Return the (X, Y) coordinate for the center point of the cell that contains the specified text.  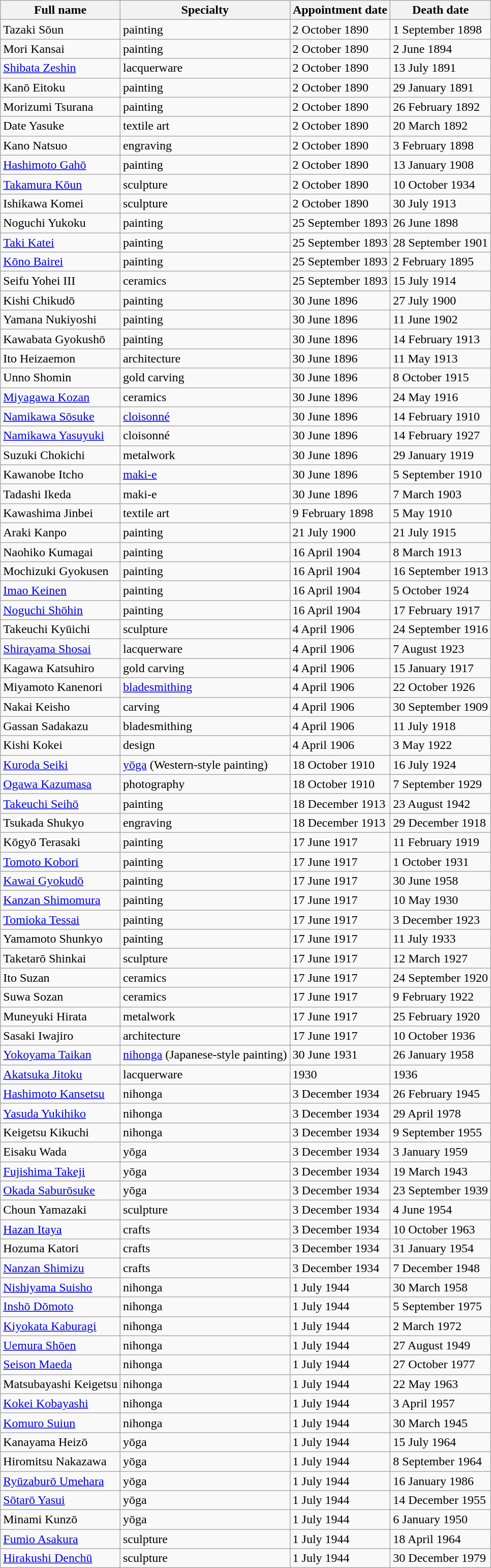
Hirakushi Denchū (60, 1558)
Kagawa Katsuhiro (60, 668)
27 August 1949 (441, 1345)
29 January 1891 (441, 87)
Full name (60, 10)
23 September 1939 (441, 1191)
10 October 1963 (441, 1229)
5 September 1910 (441, 474)
yōga (Western-style painting) (205, 765)
22 October 1926 (441, 687)
5 September 1975 (441, 1307)
Gassan Sadakazu (60, 726)
23 August 1942 (441, 803)
30 June 1958 (441, 881)
30 March 1945 (441, 1423)
Specialty (205, 10)
Tsukada Shukyo (60, 823)
Yamamoto Shunkyo (60, 939)
10 October 1936 (441, 1036)
18 April 1964 (441, 1539)
Yasuda Yukihiko (60, 1113)
Kawanobe Itcho (60, 474)
11 May 1913 (441, 358)
12 March 1927 (441, 958)
2 June 1894 (441, 49)
Hazan Itaya (60, 1229)
15 July 1964 (441, 1442)
15 July 1914 (441, 281)
Unno Shomin (60, 378)
7 August 1923 (441, 649)
10 May 1930 (441, 900)
14 December 1955 (441, 1500)
Muneyuki Hirata (60, 1016)
Hashimoto Kansetsu (60, 1094)
Eisaku Wada (60, 1152)
Miyagawa Kozan (60, 397)
10 October 1934 (441, 184)
Seifu Yohei III (60, 281)
Namikawa Sōsuke (60, 416)
Keigetsu Kikuchi (60, 1132)
8 October 1915 (441, 378)
Nishiyama Suisho (60, 1287)
15 January 1917 (441, 668)
Kōno Bairei (60, 262)
4 June 1954 (441, 1210)
1936 (441, 1074)
Naohiko Kumagai (60, 552)
Tomoto Kobori (60, 862)
5 October 1924 (441, 591)
14 February 1910 (441, 416)
1930 (340, 1074)
Sōtarō Yasui (60, 1500)
24 May 1916 (441, 397)
1 September 1898 (441, 29)
Fujishima Takeji (60, 1171)
30 June 1931 (340, 1055)
Yokoyama Taikan (60, 1055)
11 July 1933 (441, 939)
Takamura Kōun (60, 184)
Hozuma Katori (60, 1249)
Suzuki Chokichi (60, 455)
Kanayama Heizō (60, 1442)
Kawabata Gyokushō (60, 339)
Shibata Zeshin (60, 68)
Kano Natsuo (60, 145)
11 July 1918 (441, 726)
9 February 1922 (441, 997)
9 September 1955 (441, 1132)
24 September 1916 (441, 629)
Imao Keinen (60, 591)
Kōgyō Terasaki (60, 842)
30 September 1909 (441, 707)
Tazaki Sōun (60, 29)
Kokei Kobayashi (60, 1403)
3 December 1923 (441, 920)
Kuroda Seiki (60, 765)
27 October 1977 (441, 1365)
Hiromitsu Nakazawa (60, 1461)
Yamana Nukiyoshi (60, 320)
Tomioka Tessai (60, 920)
Takeuchi Kyūichi (60, 629)
Kawashima Jinbei (60, 513)
8 September 1964 (441, 1461)
22 May 1963 (441, 1384)
29 January 1919 (441, 455)
Namikawa Yasuyuki (60, 436)
Ito Heizaemon (60, 358)
Matsubayashi Keigetsu (60, 1384)
Seison Maeda (60, 1365)
8 March 1913 (441, 552)
25 February 1920 (441, 1016)
Komuro Suiun (60, 1423)
Inshō Dōmoto (60, 1307)
Kawai Gyokudō (60, 881)
30 July 1913 (441, 203)
Noguchi Shōhin (60, 610)
26 February 1945 (441, 1094)
Minami Kunzō (60, 1520)
3 January 1959 (441, 1152)
Ogawa Kazumasa (60, 784)
Kanzan Shimomura (60, 900)
Kiyokata Kaburagi (60, 1326)
26 June 1898 (441, 223)
13 January 1908 (441, 165)
Fumio Asakura (60, 1539)
11 June 1902 (441, 320)
nihonga (Japanese-style painting) (205, 1055)
Mori Kansai (60, 49)
30 March 1958 (441, 1287)
7 March 1903 (441, 494)
24 September 1920 (441, 978)
Kishi Kokei (60, 745)
14 February 1927 (441, 436)
2 March 1972 (441, 1326)
photography (205, 784)
Ryūzaburō Umehara (60, 1481)
30 December 1979 (441, 1558)
13 July 1891 (441, 68)
Miyamoto Kanenori (60, 687)
16 September 1913 (441, 571)
28 September 1901 (441, 243)
Akatsuka Jitoku (60, 1074)
29 April 1978 (441, 1113)
3 April 1957 (441, 1403)
Hashimoto Gahō (60, 165)
17 February 1917 (441, 610)
Choun Yamazaki (60, 1210)
27 July 1900 (441, 300)
26 February 1892 (441, 107)
Shirayama Shosai (60, 649)
19 March 1943 (441, 1171)
Suwa Sozan (60, 997)
Taki Katei (60, 243)
Kanō Eitoku (60, 87)
7 September 1929 (441, 784)
Appointment date (340, 10)
2 February 1895 (441, 262)
Taketarō Shinkai (60, 958)
1 October 1931 (441, 862)
6 January 1950 (441, 1520)
Date Yasuke (60, 126)
Tadashi Ikeda (60, 494)
21 July 1900 (340, 532)
31 January 1954 (441, 1249)
3 May 1922 (441, 745)
21 July 1915 (441, 532)
Mochizuki Gyokusen (60, 571)
16 July 1924 (441, 765)
Nanzan Shimizu (60, 1268)
Sasaki Iwajiro (60, 1036)
Takeuchi Seihō (60, 803)
Okada Saburōsuke (60, 1191)
Uemura Shōen (60, 1345)
carving (205, 707)
14 February 1913 (441, 339)
3 February 1898 (441, 145)
Kishi Chikudō (60, 300)
11 February 1919 (441, 842)
design (205, 745)
Morizumi Tsurana (60, 107)
Ishikawa Komei (60, 203)
16 January 1986 (441, 1481)
Death date (441, 10)
29 December 1918 (441, 823)
Ito Suzan (60, 978)
5 May 1910 (441, 513)
26 January 1958 (441, 1055)
7 December 1948 (441, 1268)
20 March 1892 (441, 126)
Araki Kanpo (60, 532)
Nakai Keisho (60, 707)
9 February 1898 (340, 513)
Noguchi Yukoku (60, 223)
